From the cell containing the given text, extract its center point as (x, y) coordinate. 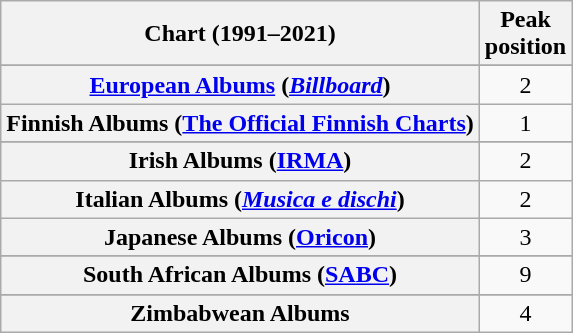
Italian Albums (Musica e dischi) (240, 199)
South African Albums (SABC) (240, 275)
3 (525, 237)
European Albums (Billboard) (240, 85)
Japanese Albums (Oricon) (240, 237)
Zimbabwean Albums (240, 313)
1 (525, 123)
Irish Albums (IRMA) (240, 161)
Chart (1991–2021) (240, 34)
9 (525, 275)
Peakposition (525, 34)
Finnish Albums (The Official Finnish Charts) (240, 123)
4 (525, 313)
